Find where the given text appears and provide that cell's center as (X, Y) coordinate. 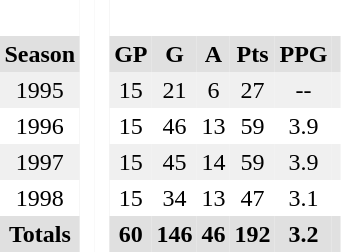
146 (174, 234)
1995 (40, 90)
6 (214, 90)
-- (304, 90)
1997 (40, 162)
34 (174, 198)
192 (252, 234)
3.1 (304, 198)
Totals (40, 234)
PPG (304, 54)
27 (252, 90)
Pts (252, 54)
60 (131, 234)
45 (174, 162)
21 (174, 90)
1998 (40, 198)
14 (214, 162)
A (214, 54)
G (174, 54)
Season (40, 54)
1996 (40, 126)
3.2 (304, 234)
47 (252, 198)
GP (131, 54)
